Determine the (x, y) coordinate at the center of the cell enclosing the given text.  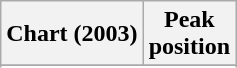
Chart (2003) (72, 34)
Peakposition (189, 34)
